Scan for the cell matching the given text and deliver its (X, Y) coordinate at center. 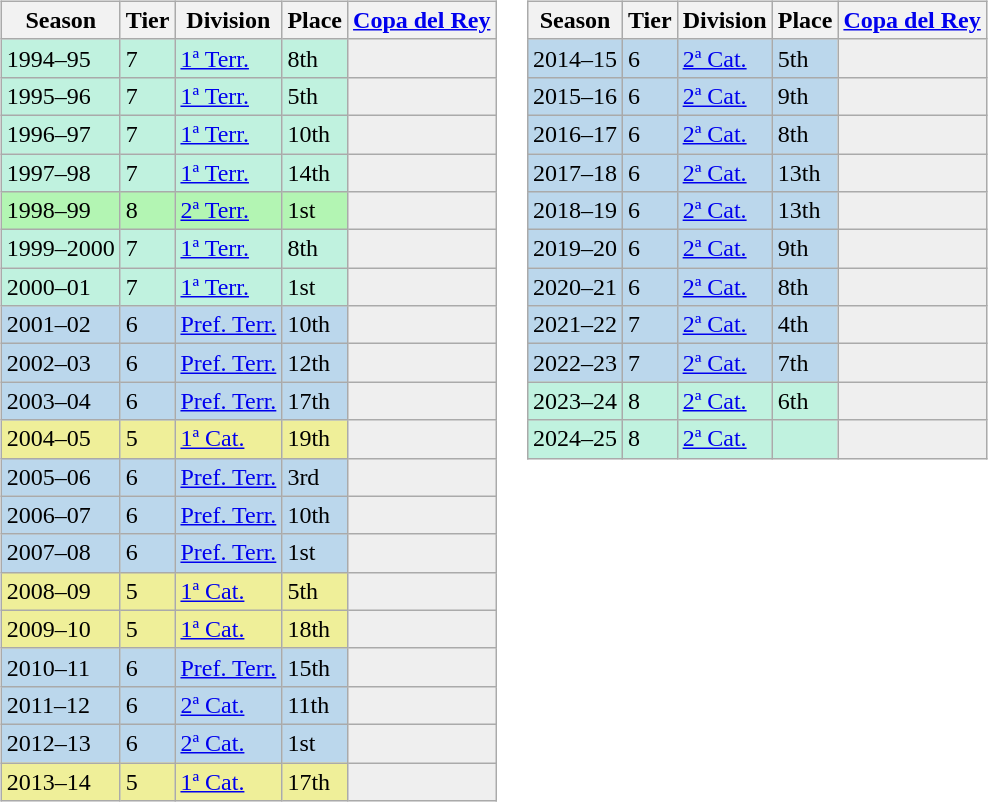
2019–20 (574, 249)
2014–15 (574, 58)
12th (315, 363)
2005–06 (60, 477)
7th (805, 363)
2013–14 (60, 781)
2ª Terr. (228, 211)
1994–95 (60, 58)
2018–19 (574, 211)
2001–02 (60, 325)
2023–24 (574, 401)
2024–25 (574, 439)
2008–09 (60, 591)
2012–13 (60, 743)
2015–16 (574, 96)
18th (315, 629)
1996–97 (60, 134)
2000–01 (60, 287)
2016–17 (574, 134)
6th (805, 401)
15th (315, 667)
1998–99 (60, 211)
2022–23 (574, 363)
2021–22 (574, 325)
2004–05 (60, 439)
2009–10 (60, 629)
2010–11 (60, 667)
4th (805, 325)
2020–21 (574, 287)
19th (315, 439)
2007–08 (60, 553)
2003–04 (60, 401)
2017–18 (574, 173)
1997–98 (60, 173)
1999–2000 (60, 249)
2011–12 (60, 705)
3rd (315, 477)
2006–07 (60, 515)
14th (315, 173)
2002–03 (60, 363)
1995–96 (60, 96)
11th (315, 705)
